Determine the (X, Y) coordinate at the center of the cell enclosing the given text.  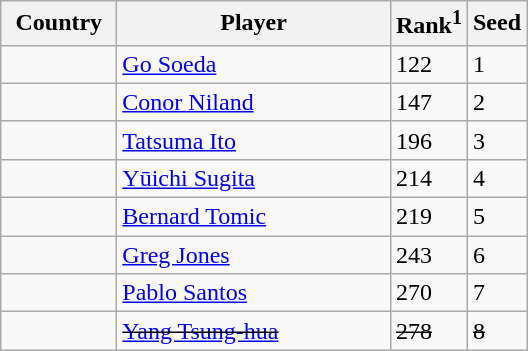
270 (428, 293)
243 (428, 255)
Bernard Tomic (254, 217)
278 (428, 331)
Yūichi Sugita (254, 178)
Conor Niland (254, 102)
7 (496, 293)
Go Soeda (254, 64)
196 (428, 140)
2 (496, 102)
8 (496, 331)
3 (496, 140)
Country (59, 24)
Player (254, 24)
1 (496, 64)
Greg Jones (254, 255)
6 (496, 255)
Pablo Santos (254, 293)
219 (428, 217)
Seed (496, 24)
4 (496, 178)
122 (428, 64)
5 (496, 217)
214 (428, 178)
147 (428, 102)
Rank1 (428, 24)
Yang Tsung-hua (254, 331)
Tatsuma Ito (254, 140)
